Search for the cell housing the specified text and yield its (x, y) center coordinate. 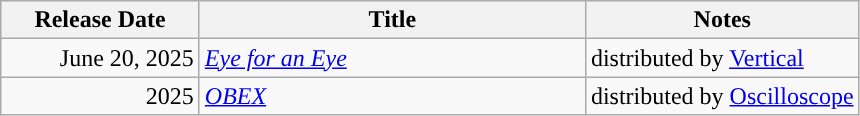
Eye for an Eye (392, 58)
Release Date (100, 20)
distributed by Oscilloscope (722, 96)
Notes (722, 20)
Title (392, 20)
June 20, 2025 (100, 58)
2025 (100, 96)
distributed by Vertical (722, 58)
OBEX (392, 96)
